Locate the cell with the specified text and output its [X, Y] center coordinate. 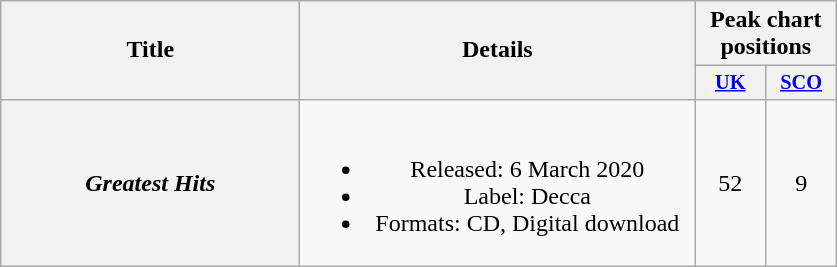
SCO [802, 83]
Details [498, 50]
9 [802, 182]
52 [730, 182]
UK [730, 83]
Released: 6 March 2020Label: DeccaFormats: CD, Digital download [498, 182]
Title [150, 50]
Greatest Hits [150, 182]
Peak chart positions [766, 34]
